Extract the [X, Y] coordinate from the center of the cell holding the provided text.  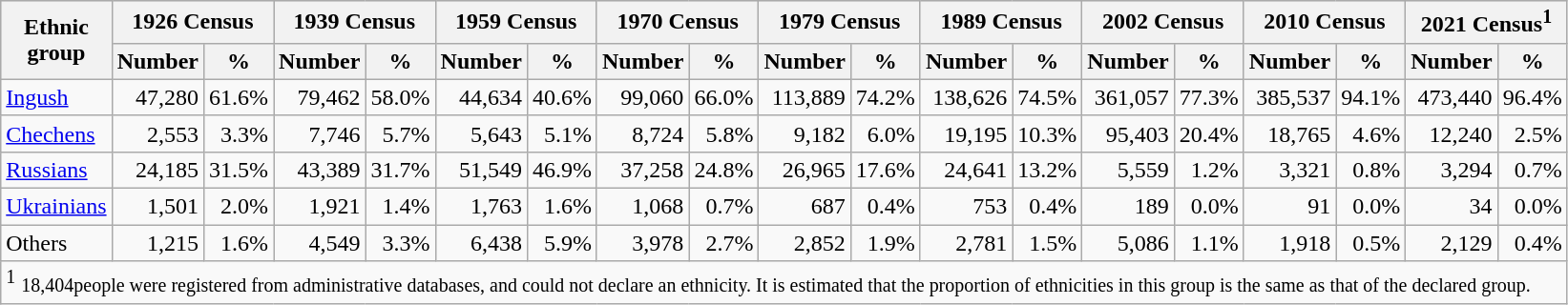
4,549 [320, 243]
753 [966, 207]
46.9% [561, 170]
1,763 [481, 207]
189 [1128, 207]
79,462 [320, 97]
1.5% [1048, 243]
66.0% [723, 97]
1.9% [886, 243]
94.1% [1370, 97]
5.8% [723, 133]
10.3% [1048, 133]
40.6% [561, 97]
61.6% [239, 97]
20.4% [1208, 133]
4.6% [1370, 133]
19,195 [966, 133]
26,965 [805, 170]
5.7% [401, 133]
95,403 [1128, 133]
687 [805, 207]
12,240 [1452, 133]
31.7% [401, 170]
3,294 [1452, 170]
5.9% [561, 243]
5.1% [561, 133]
24.8% [723, 170]
Others [56, 243]
1979 Census [840, 23]
1.1% [1208, 243]
34 [1452, 207]
1989 Census [1000, 23]
138,626 [966, 97]
58.0% [401, 97]
1.2% [1208, 170]
6,438 [481, 243]
6.0% [886, 133]
51,549 [481, 170]
361,057 [1128, 97]
2,852 [805, 243]
2,129 [1452, 243]
2002 Census [1162, 23]
1970 Census [678, 23]
91 [1289, 207]
8,724 [642, 133]
24,185 [157, 170]
44,634 [481, 97]
74.2% [886, 97]
2,781 [966, 243]
1.4% [401, 207]
77.3% [1208, 97]
1,921 [320, 207]
74.5% [1048, 97]
17.6% [886, 170]
Chechens [56, 133]
0.5% [1370, 243]
Russians [56, 170]
5,559 [1128, 170]
18,765 [1289, 133]
3,321 [1289, 170]
31.5% [239, 170]
1926 Census [193, 23]
Ingush [56, 97]
1,918 [1289, 243]
2010 Census [1325, 23]
37,258 [642, 170]
2.7% [723, 243]
1,068 [642, 207]
2,553 [157, 133]
13.2% [1048, 170]
2021 Census1 [1487, 23]
47,280 [157, 97]
Ethnicgroup [56, 40]
113,889 [805, 97]
1959 Census [515, 23]
1,215 [157, 243]
2.5% [1533, 133]
1,501 [157, 207]
1939 Census [355, 23]
96.4% [1533, 97]
5,643 [481, 133]
7,746 [320, 133]
2.0% [239, 207]
99,060 [642, 97]
Ukrainians [56, 207]
24,641 [966, 170]
3,978 [642, 243]
43,389 [320, 170]
5,086 [1128, 243]
385,537 [1289, 97]
0.8% [1370, 170]
473,440 [1452, 97]
9,182 [805, 133]
